Output the [X, Y] coordinate of the center of the cell containing the given text.  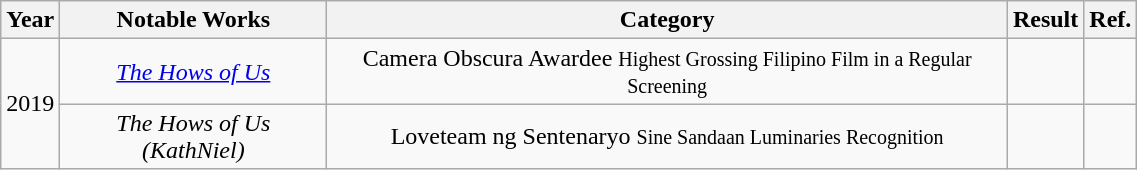
Result [1045, 20]
Notable Works [194, 20]
Loveteam ng Sentenaryo Sine Sandaan Luminaries Recognition [667, 136]
The Hows of Us (KathNiel) [194, 136]
The Hows of Us [194, 72]
Camera Obscura Awardee Highest Grossing Filipino Film in a Regular Screening [667, 72]
Ref. [1110, 20]
Year [30, 20]
2019 [30, 104]
Category [667, 20]
